Provide the (x, y) coordinate of the cell's center where the given text is located.  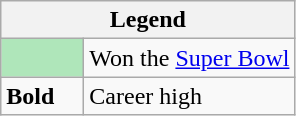
Career high (190, 96)
Legend (148, 20)
Bold (42, 96)
Won the Super Bowl (190, 58)
